Pinpoint the cell where the given text exists, returning its [X, Y] midpoint coordinate. 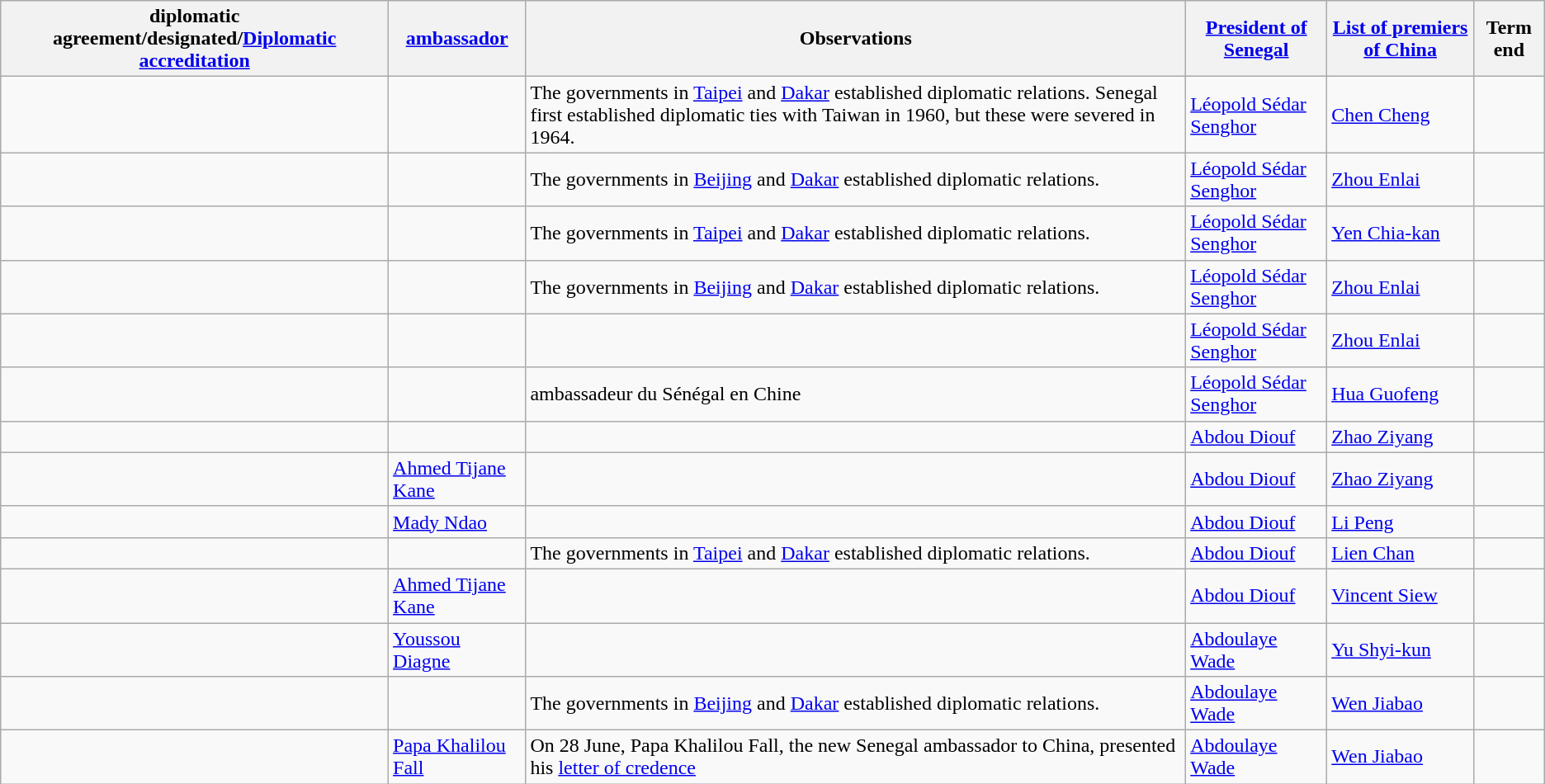
Lien Chan [1401, 553]
Term end [1509, 39]
diplomatic agreement/designated/Diplomatic accreditation [195, 39]
On 28 June, Papa Khalilou Fall, the new Senegal ambassador to China, presented his letter of credence [856, 758]
President of Senegal [1256, 39]
Yen Chia-kan [1401, 233]
Hua Guofeng [1401, 394]
ambassador [457, 39]
Youssou Diagne [457, 649]
Vincent Siew [1401, 596]
ambassadeur du Sénégal en Chine [856, 394]
Papa Khalilou Fall [457, 758]
Mady Ndao [457, 522]
Chen Cheng [1401, 115]
Yu Shyi-kun [1401, 649]
Li Peng [1401, 522]
List of premiers of China [1401, 39]
Observations [856, 39]
